Detect which cell encompasses the target text, then output its [X, Y] center coordinate. 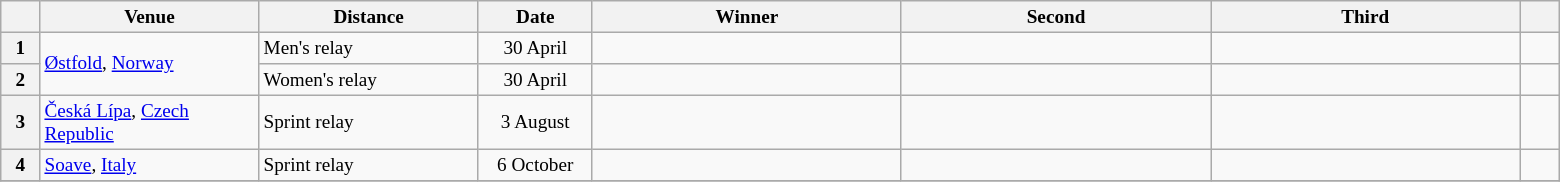
Date [535, 17]
Second [1056, 17]
1 [20, 48]
3 [20, 122]
Winner [746, 17]
Third [1366, 17]
Soave, Italy [150, 166]
2 [20, 80]
Distance [368, 17]
Østfold, Norway [150, 64]
3 August [535, 122]
Venue [150, 17]
Men's relay [368, 48]
4 [20, 166]
Women's relay [368, 80]
Česká Lípa, Czech Republic [150, 122]
6 October [535, 166]
